Identify which cell holds the provided text, then report its [x, y] central coordinate. 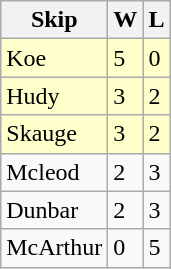
Skauge [54, 134]
Hudy [54, 96]
Koe [54, 58]
Skip [54, 20]
L [156, 20]
W [126, 20]
Mcleod [54, 172]
Dunbar [54, 210]
McArthur [54, 248]
